Return [x, y] of the center of cell containing provided text 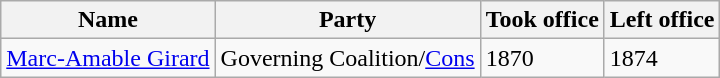
Name [108, 20]
Party [348, 20]
Took office [542, 20]
Governing Coalition/Cons [348, 58]
1874 [662, 58]
1870 [542, 58]
Left office [662, 20]
Marc-Amable Girard [108, 58]
